Determine the (X, Y) coordinate at the center of the cell enclosing the given text.  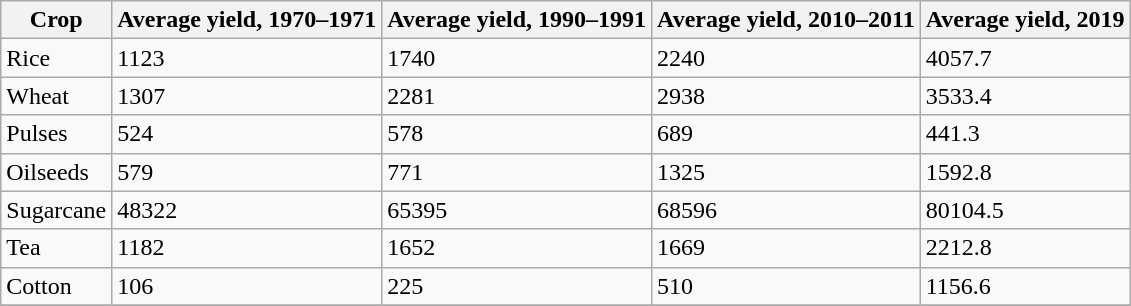
Average yield, 1970–1971 (247, 20)
Cotton (56, 286)
80104.5 (1025, 210)
4057.7 (1025, 58)
510 (786, 286)
1307 (247, 96)
579 (247, 172)
1182 (247, 248)
1325 (786, 172)
Wheat (56, 96)
Pulses (56, 134)
1652 (517, 248)
65395 (517, 210)
Rice (56, 58)
Average yield, 2019 (1025, 20)
Sugarcane (56, 210)
1669 (786, 248)
48322 (247, 210)
441.3 (1025, 134)
1156.6 (1025, 286)
771 (517, 172)
1740 (517, 58)
68596 (786, 210)
524 (247, 134)
3533.4 (1025, 96)
2212.8 (1025, 248)
Oilseeds (56, 172)
Crop (56, 20)
1123 (247, 58)
Tea (56, 248)
2281 (517, 96)
Average yield, 1990–1991 (517, 20)
689 (786, 134)
106 (247, 286)
2240 (786, 58)
578 (517, 134)
Average yield, 2010–2011 (786, 20)
225 (517, 286)
2938 (786, 96)
1592.8 (1025, 172)
